Pinpoint the cell where the given text exists, returning its [X, Y] midpoint coordinate. 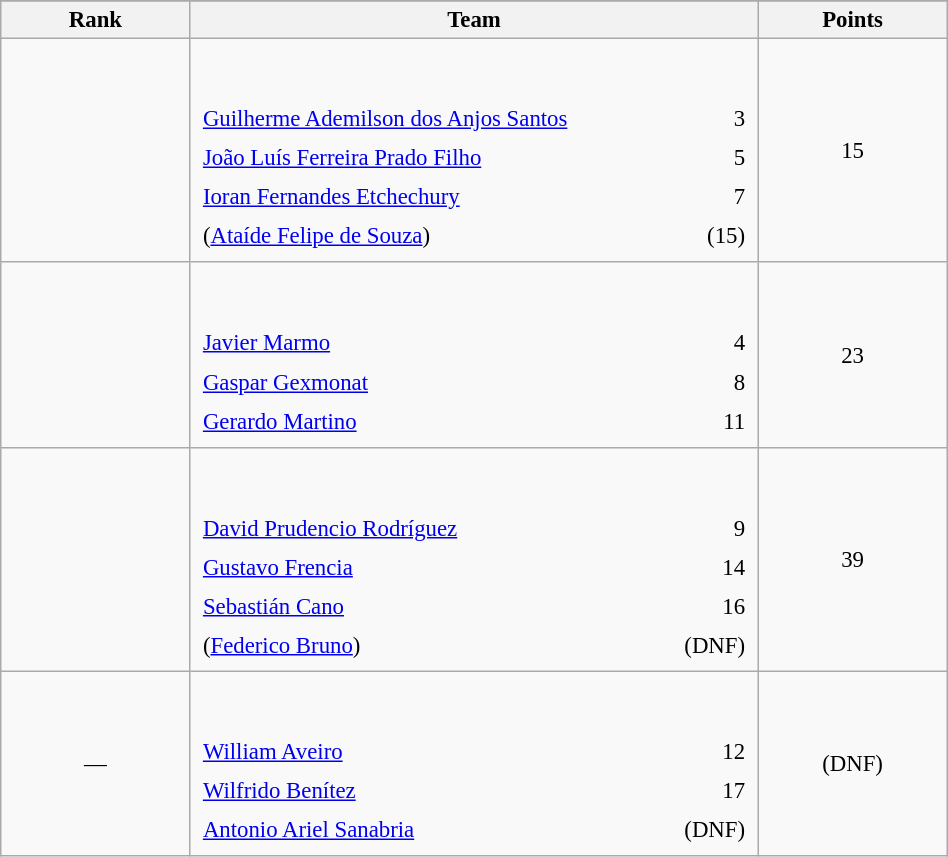
Sebastián Cano [414, 606]
João Luís Ferreira Prado Filho [442, 158]
Points [852, 20]
Javier Marmo 4 Gaspar Gexmonat 8 Gerardo Martino 11 [474, 354]
4 [708, 343]
39 [852, 559]
William Aveiro [406, 752]
Wilfrido Benítez [406, 791]
Guilherme Ademilson dos Anjos Santos [442, 119]
Antonio Ariel Sanabria [406, 830]
Javier Marmo [430, 343]
Team [474, 20]
Guilherme Ademilson dos Anjos Santos 3 João Luís Ferreira Prado Filho 5 Ioran Fernandes Etchechury 7 (Ataíde Felipe de Souza) (15) [474, 151]
15 [852, 151]
9 [692, 528]
(Ataíde Felipe de Souza) [442, 236]
— [96, 764]
(15) [718, 236]
Gaspar Gexmonat [430, 382]
Rank [96, 20]
Ioran Fernandes Etchechury [442, 197]
11 [708, 421]
23 [852, 354]
5 [718, 158]
3 [718, 119]
William Aveiro 12 Wilfrido Benítez 17 Antonio Ariel Sanabria (DNF) [474, 764]
Gustavo Frencia [414, 567]
16 [692, 606]
(Federico Bruno) [414, 645]
14 [692, 567]
7 [718, 197]
Gerardo Martino [430, 421]
David Prudencio Rodríguez 9 Gustavo Frencia 14 Sebastián Cano 16 (Federico Bruno) (DNF) [474, 559]
17 [684, 791]
David Prudencio Rodríguez [414, 528]
12 [684, 752]
8 [708, 382]
